Find where the given text appears and provide that cell's center as (X, Y) coordinate. 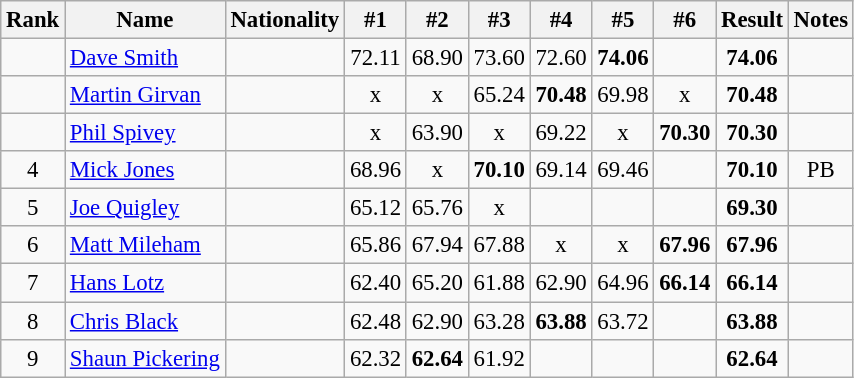
68.90 (437, 58)
64.96 (623, 283)
69.30 (752, 208)
72.11 (376, 58)
Phil Spivey (146, 133)
65.24 (499, 95)
Hans Lotz (146, 283)
7 (33, 283)
Nationality (284, 20)
Martin Girvan (146, 95)
#2 (437, 20)
63.72 (623, 321)
67.88 (499, 245)
Mick Jones (146, 170)
Joe Quigley (146, 208)
69.46 (623, 170)
5 (33, 208)
PB (820, 170)
Name (146, 20)
61.88 (499, 283)
#3 (499, 20)
#4 (561, 20)
69.22 (561, 133)
Matt Mileham (146, 245)
73.60 (499, 58)
65.76 (437, 208)
72.60 (561, 58)
Notes (820, 20)
6 (33, 245)
69.98 (623, 95)
61.92 (499, 358)
Rank (33, 20)
Result (752, 20)
67.94 (437, 245)
62.32 (376, 358)
65.20 (437, 283)
8 (33, 321)
4 (33, 170)
68.96 (376, 170)
63.90 (437, 133)
62.40 (376, 283)
62.48 (376, 321)
69.14 (561, 170)
9 (33, 358)
63.28 (499, 321)
Shaun Pickering (146, 358)
#5 (623, 20)
65.12 (376, 208)
Dave Smith (146, 58)
#1 (376, 20)
#6 (685, 20)
Chris Black (146, 321)
65.86 (376, 245)
